Extract the [x, y] coordinate from the center of the cell holding the provided text.  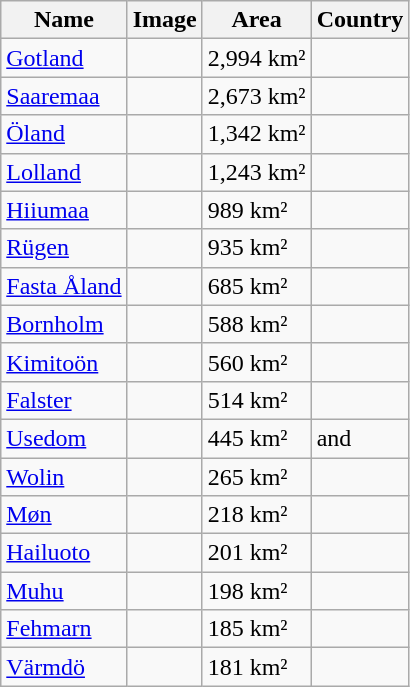
Gotland [64, 58]
Rügen [64, 248]
Öland [64, 134]
Usedom [64, 438]
218 km² [256, 515]
Image [164, 20]
560 km² [256, 362]
989 km² [256, 210]
Fasta Åland [64, 286]
Kimitoön [64, 362]
Hailuoto [64, 553]
935 km² [256, 248]
Bornholm [64, 324]
Värmdö [64, 667]
Lolland [64, 172]
588 km² [256, 324]
Falster [64, 400]
185 km² [256, 629]
Møn [64, 515]
Fehmarn [64, 629]
2,994 km² [256, 58]
Area [256, 20]
514 km² [256, 400]
685 km² [256, 286]
Muhu [64, 591]
201 km² [256, 553]
1,243 km² [256, 172]
2,673 km² [256, 96]
Country [360, 20]
Name [64, 20]
Saaremaa [64, 96]
181 km² [256, 667]
445 km² [256, 438]
1,342 km² [256, 134]
Wolin [64, 477]
265 km² [256, 477]
198 km² [256, 591]
and [360, 438]
Hiiumaa [64, 210]
